Provide the [x, y] coordinate of the cell's center where the given text is located.  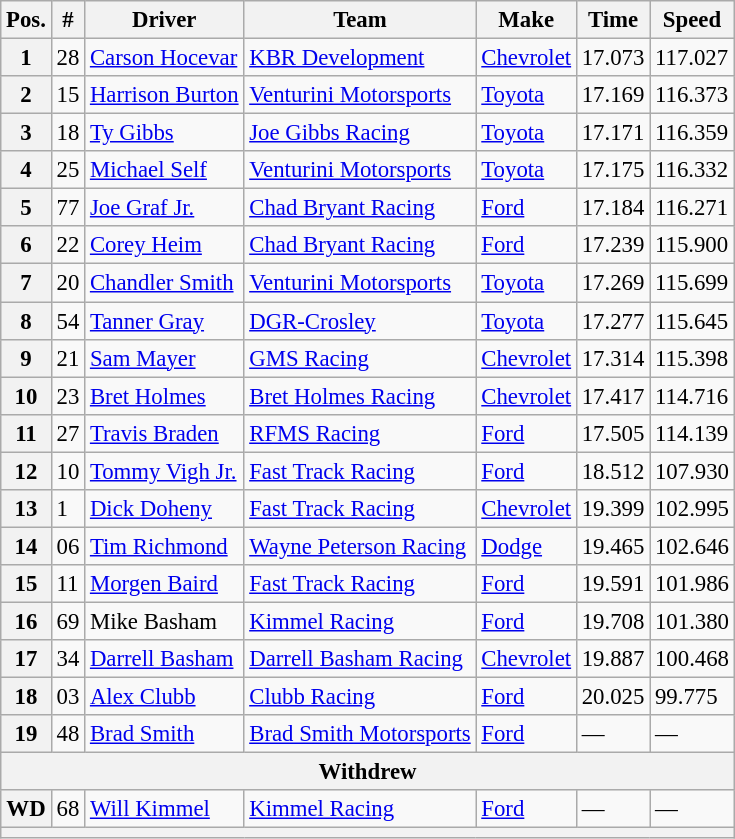
116.332 [692, 170]
17.314 [612, 358]
19.591 [612, 584]
115.645 [692, 321]
116.373 [692, 95]
28 [68, 58]
GMS Racing [360, 358]
Pos. [26, 20]
Corey Heim [164, 245]
Brad Smith Motorsports [360, 734]
25 [68, 170]
Dick Doheny [164, 509]
Darrell Basham [164, 659]
Alex Clubb [164, 697]
Tommy Vigh Jr. [164, 471]
100.468 [692, 659]
115.699 [692, 283]
17.505 [612, 433]
101.380 [692, 621]
13 [26, 509]
WD [26, 809]
17.171 [612, 133]
114.139 [692, 433]
Joe Gibbs Racing [360, 133]
17.184 [612, 208]
Brad Smith [164, 734]
Chandler Smith [164, 283]
107.930 [692, 471]
Will Kimmel [164, 809]
12 [26, 471]
23 [68, 396]
Make [526, 20]
22 [68, 245]
20 [68, 283]
RFMS Racing [360, 433]
Sam Mayer [164, 358]
115.398 [692, 358]
19 [26, 734]
19.887 [612, 659]
7 [26, 283]
Bret Holmes [164, 396]
Wayne Peterson Racing [360, 546]
Mike Basham [164, 621]
Ty Gibbs [164, 133]
06 [68, 546]
17.417 [612, 396]
Team [360, 20]
17.277 [612, 321]
Joe Graf Jr. [164, 208]
68 [68, 809]
20.025 [612, 697]
03 [68, 697]
Tanner Gray [164, 321]
Michael Self [164, 170]
5 [26, 208]
Clubb Racing [360, 697]
Bret Holmes Racing [360, 396]
27 [68, 433]
48 [68, 734]
77 [68, 208]
17.175 [612, 170]
3 [26, 133]
8 [26, 321]
Withdrew [368, 772]
Morgen Baird [164, 584]
Speed [692, 20]
102.995 [692, 509]
117.027 [692, 58]
# [68, 20]
114.716 [692, 396]
99.775 [692, 697]
69 [68, 621]
DGR-Crosley [360, 321]
4 [26, 170]
54 [68, 321]
2 [26, 95]
17.239 [612, 245]
19.708 [612, 621]
19.465 [612, 546]
Travis Braden [164, 433]
17.169 [612, 95]
9 [26, 358]
116.271 [692, 208]
16 [26, 621]
19.399 [612, 509]
17.269 [612, 283]
14 [26, 546]
KBR Development [360, 58]
Driver [164, 20]
21 [68, 358]
115.900 [692, 245]
17.073 [612, 58]
Tim Richmond [164, 546]
116.359 [692, 133]
17 [26, 659]
102.646 [692, 546]
Harrison Burton [164, 95]
18.512 [612, 471]
Time [612, 20]
101.986 [692, 584]
Carson Hocevar [164, 58]
Dodge [526, 546]
6 [26, 245]
Darrell Basham Racing [360, 659]
34 [68, 659]
